Output the [x, y] coordinate of the center of the cell containing the given text.  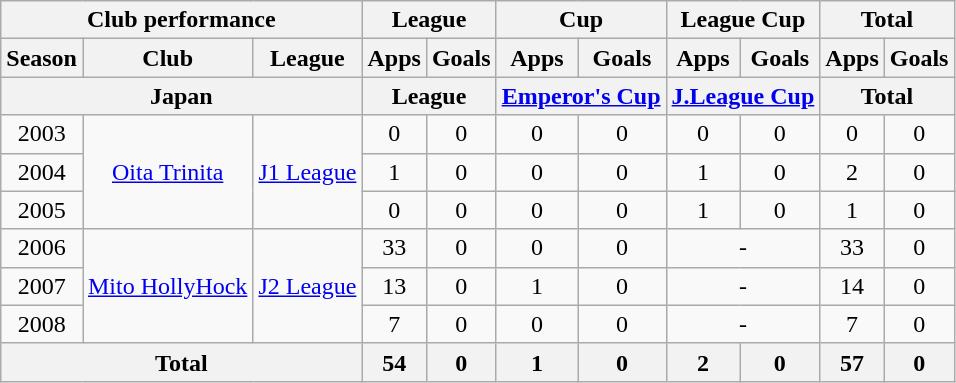
Club [167, 58]
Season [42, 58]
57 [852, 362]
2003 [42, 134]
2008 [42, 324]
2007 [42, 286]
Club performance [182, 20]
Mito HollyHock [167, 286]
2006 [42, 248]
Cup [581, 20]
2004 [42, 172]
J.League Cup [743, 96]
2005 [42, 210]
League Cup [743, 20]
14 [852, 286]
13 [394, 286]
Oita Trinita [167, 172]
54 [394, 362]
Emperor's Cup [581, 96]
J1 League [308, 172]
J2 League [308, 286]
Japan [182, 96]
